Detect which cell encompasses the target text, then output its [x, y] center coordinate. 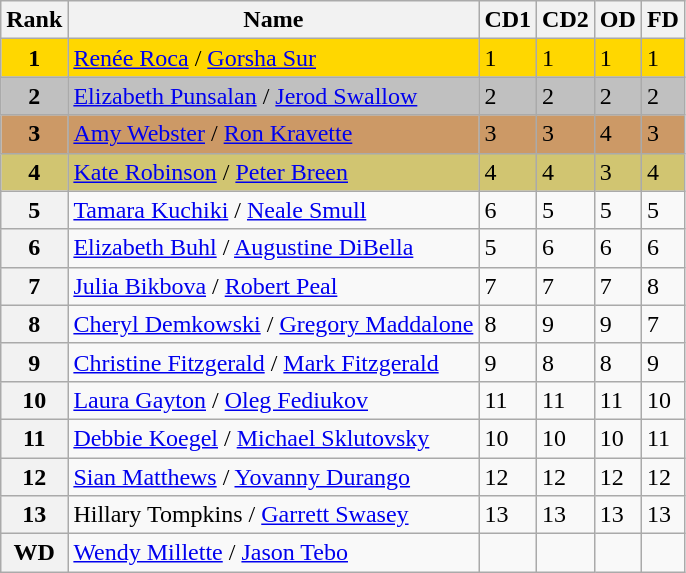
Amy Webster / Ron Kravette [274, 134]
Elizabeth Punsalan / Jerod Swallow [274, 96]
WD [34, 553]
Julia Bikbova / Robert Peal [274, 286]
Christine Fitzgerald / Mark Fitzgerald [274, 362]
FD [662, 20]
Elizabeth Buhl / Augustine DiBella [274, 248]
Cheryl Demkowski / Gregory Maddalone [274, 324]
CD1 [508, 20]
CD2 [566, 20]
Sian Matthews / Yovanny Durango [274, 477]
Laura Gayton / Oleg Fediukov [274, 400]
Wendy Millette / Jason Tebo [274, 553]
Tamara Kuchiki / Neale Smull [274, 210]
Kate Robinson / Peter Breen [274, 172]
OD [618, 20]
Debbie Koegel / Michael Sklutovsky [274, 438]
Name [274, 20]
Hillary Tompkins / Garrett Swasey [274, 515]
Renée Roca / Gorsha Sur [274, 58]
Rank [34, 20]
